Scan for the cell matching the given text and deliver its [X, Y] coordinate at center. 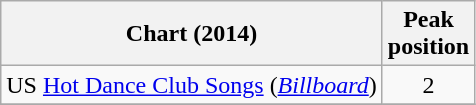
Peakposition [428, 34]
Chart (2014) [192, 34]
2 [428, 85]
US Hot Dance Club Songs (Billboard) [192, 85]
